Find where the given text appears and provide that cell's center as (X, Y) coordinate. 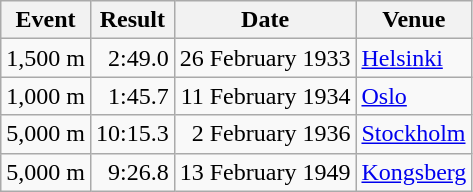
Result (132, 20)
Event (46, 20)
1,000 m (46, 96)
10:15.3 (132, 134)
Helsinki (414, 58)
Kongsberg (414, 172)
Venue (414, 20)
1,500 m (46, 58)
13 February 1949 (265, 172)
2 February 1936 (265, 134)
Oslo (414, 96)
Stockholm (414, 134)
9:26.8 (132, 172)
Date (265, 20)
1:45.7 (132, 96)
26 February 1933 (265, 58)
11 February 1934 (265, 96)
2:49.0 (132, 58)
